Scan for the cell matching the given text and deliver its [x, y] coordinate at center. 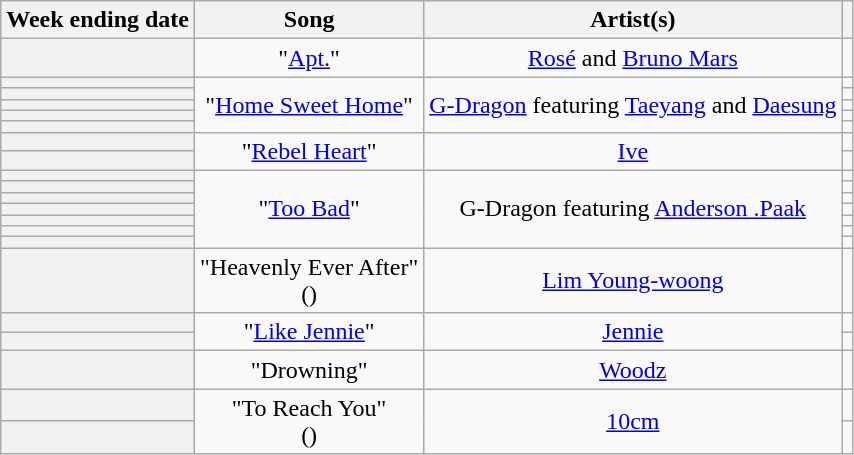
"Like Jennie" [310, 332]
"Heavenly Ever After"() [310, 280]
Lim Young-woong [633, 280]
Artist(s) [633, 20]
"Drowning" [310, 370]
Song [310, 20]
"To Reach You"() [310, 422]
Week ending date [98, 20]
Jennie [633, 332]
G-Dragon featuring Taeyang and Daesung [633, 104]
G-Dragon featuring Anderson .Paak [633, 208]
"Apt." [310, 58]
"Home Sweet Home" [310, 104]
"Too Bad" [310, 208]
"Rebel Heart" [310, 151]
10cm [633, 422]
Ive [633, 151]
Rosé and Bruno Mars [633, 58]
Woodz [633, 370]
